Identify which cell holds the provided text, then report its [X, Y] central coordinate. 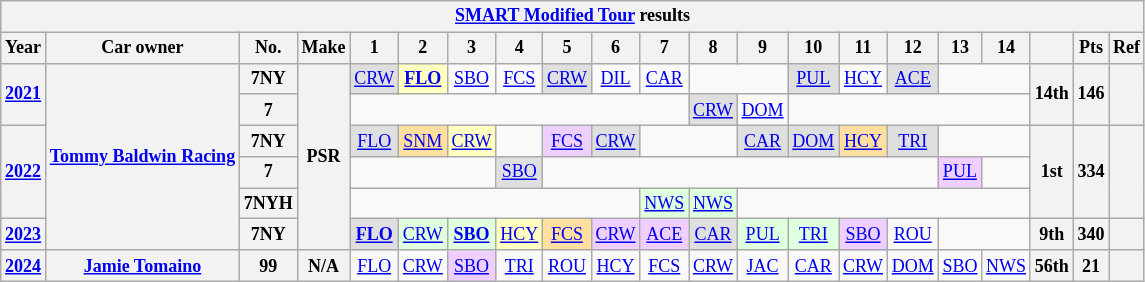
4 [520, 48]
13 [960, 48]
99 [268, 266]
56th [1052, 266]
3 [472, 48]
N/A [324, 266]
9 [762, 48]
2022 [24, 172]
6 [616, 48]
SMART Modified Tour results [573, 16]
11 [864, 48]
14th [1052, 94]
2021 [24, 94]
2024 [24, 266]
SNM [424, 140]
9th [1052, 234]
Make [324, 48]
DIL [616, 78]
2 [424, 48]
146 [1091, 94]
14 [1006, 48]
340 [1091, 234]
2023 [24, 234]
12 [912, 48]
No. [268, 48]
7NYH [268, 204]
Tommy Baldwin Racing [142, 156]
334 [1091, 172]
JAC [762, 266]
Car owner [142, 48]
5 [568, 48]
Year [24, 48]
Pts [1091, 48]
21 [1091, 266]
1st [1052, 172]
10 [814, 48]
Ref [1127, 48]
1 [374, 48]
PSR [324, 156]
Jamie Tomaino [142, 266]
8 [714, 48]
